From the cell containing the given text, extract its center point as (x, y) coordinate. 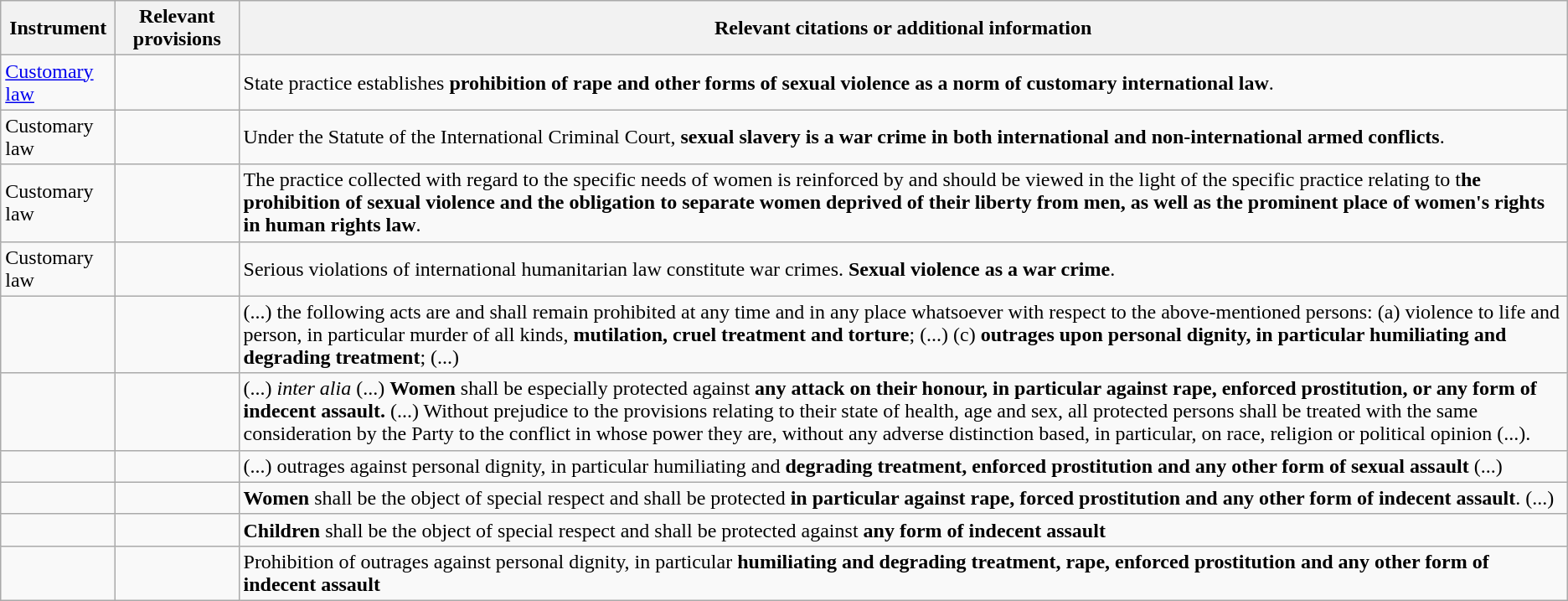
Children shall be the object of special respect and shall be protected against any form of indecent assault (903, 530)
Relevant provisions (178, 28)
Serious violations of international humanitarian law constitute war crimes. Sexual violence as a war crime. (903, 268)
Instrument (59, 28)
Under the Statute of the International Criminal Court, sexual slavery is a war crime in both international and non-international armed conflicts. (903, 137)
State practice establishes prohibition of rape and other forms of sexual violence as a norm of customary international law. (903, 82)
Relevant citations or additional information (903, 28)
